Pinpoint the cell where the given text exists, returning its [x, y] midpoint coordinate. 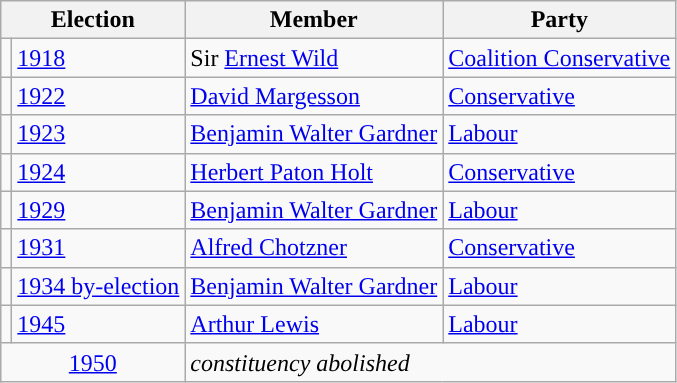
Coalition Conservative [560, 58]
Member [314, 20]
1923 [98, 134]
1918 [98, 58]
Arthur Lewis [314, 324]
1931 [98, 248]
Herbert Paton Holt [314, 172]
constituency abolished [430, 362]
1945 [98, 324]
David Margesson [314, 96]
1924 [98, 172]
Sir Ernest Wild [314, 58]
1934 by-election [98, 286]
1950 [93, 362]
1922 [98, 96]
Election [93, 20]
Alfred Chotzner [314, 248]
1929 [98, 210]
Party [560, 20]
